Identify which cell holds the provided text, then report its (x, y) central coordinate. 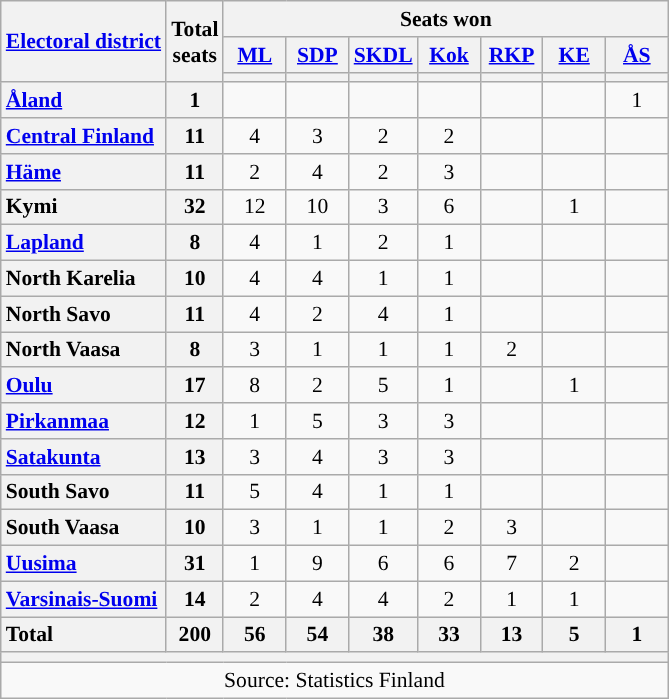
Kok (450, 55)
Total (84, 635)
South Savo (84, 492)
Kymi (84, 207)
Åland (84, 101)
Totalseats (194, 42)
200 (194, 635)
North Savo (84, 314)
31 (194, 564)
North Karelia (84, 279)
ÅS (638, 55)
RKP (512, 55)
Seats won (446, 19)
Häme (84, 172)
Electoral district (84, 42)
Varsinais-Suomi (84, 599)
32 (194, 207)
Pirkanmaa (84, 421)
7 (512, 564)
Satakunta (84, 457)
54 (318, 635)
KE (574, 55)
17 (194, 386)
Uusima (84, 564)
9 (318, 564)
North Vaasa (84, 350)
38 (384, 635)
SKDL (384, 55)
Central Finland (84, 136)
Source: Statistics Finland (334, 681)
Oulu (84, 386)
South Vaasa (84, 528)
SDP (318, 55)
33 (450, 635)
Lapland (84, 243)
ML (254, 55)
14 (194, 599)
56 (254, 635)
